Output the [X, Y] coordinate of the center of the cell containing the given text.  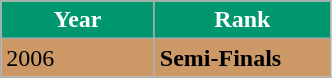
Year [78, 20]
Semi-Finals [242, 58]
Rank [242, 20]
2006 [78, 58]
